Extract the [X, Y] coordinate from the center of the cell holding the provided text.  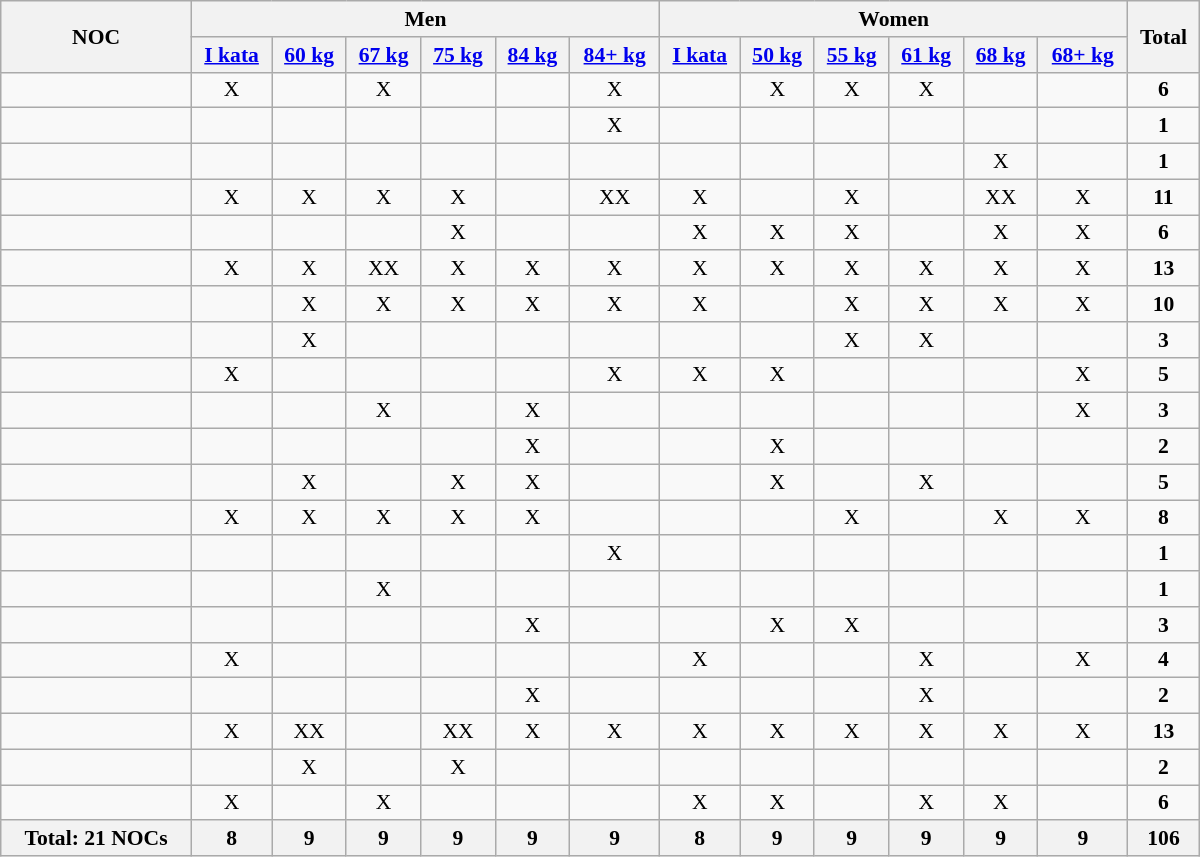
10 [1164, 304]
55 kg [851, 55]
106 [1164, 839]
4 [1164, 660]
84+ kg [615, 55]
Men [425, 19]
50 kg [777, 55]
Women [894, 19]
61 kg [926, 55]
NOC [96, 36]
60 kg [309, 55]
Total [1164, 36]
68+ kg [1083, 55]
Total: 21 NOCs [96, 839]
75 kg [458, 55]
11 [1164, 197]
67 kg [383, 55]
84 kg [532, 55]
68 kg [1000, 55]
